Scan for the cell matching the given text and deliver its (X, Y) coordinate at center. 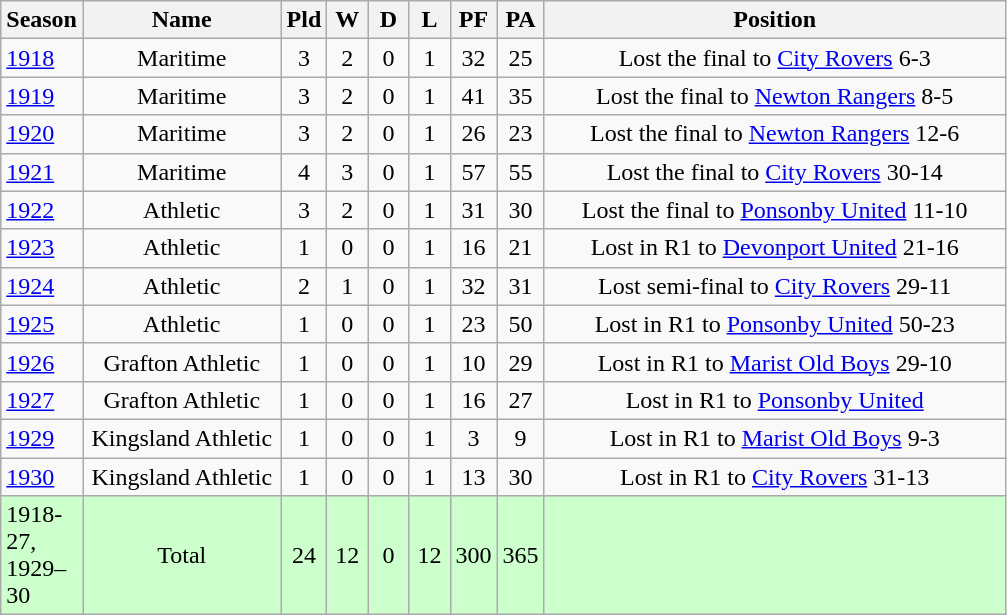
27 (520, 400)
Lost the final to City Rovers 6-3 (774, 58)
1926 (42, 362)
Lost in R1 to Ponsonby United (774, 400)
57 (474, 172)
300 (474, 556)
29 (520, 362)
Lost in R1 to Marist Old Boys 29-10 (774, 362)
1919 (42, 96)
1921 (42, 172)
Lost in R1 to Devonport United 21-16 (774, 248)
Lost the final to Ponsonby United 11-10 (774, 210)
1927 (42, 400)
L (430, 20)
41 (474, 96)
26 (474, 134)
Name (182, 20)
Lost in R1 to Ponsonby United 50-23 (774, 324)
21 (520, 248)
1930 (42, 477)
4 (304, 172)
Lost the final to Newton Rangers 12-6 (774, 134)
Pld (304, 20)
Lost in R1 to Marist Old Boys 9-3 (774, 438)
1918-27, 1929–30 (42, 556)
PF (474, 20)
D (388, 20)
Lost the final to Newton Rangers 8-5 (774, 96)
1924 (42, 286)
Lost semi-final to City Rovers 29-11 (774, 286)
55 (520, 172)
Season (42, 20)
25 (520, 58)
365 (520, 556)
10 (474, 362)
Position (774, 20)
1918 (42, 58)
1920 (42, 134)
1925 (42, 324)
24 (304, 556)
W (348, 20)
9 (520, 438)
Lost in R1 to City Rovers 31-13 (774, 477)
13 (474, 477)
Total (182, 556)
50 (520, 324)
35 (520, 96)
1929 (42, 438)
PA (520, 20)
1923 (42, 248)
1922 (42, 210)
Lost the final to City Rovers 30-14 (774, 172)
